Scan for the cell matching the given text and deliver its (x, y) coordinate at center. 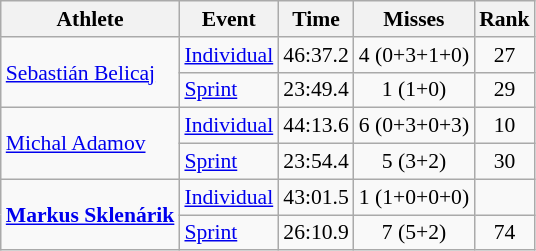
29 (504, 90)
27 (504, 55)
44:13.6 (316, 126)
1 (1+0) (414, 90)
6 (0+3+0+3) (414, 126)
Misses (414, 19)
5 (3+2) (414, 162)
43:01.5 (316, 197)
Markus Sklenárik (90, 214)
4 (0+3+1+0) (414, 55)
10 (504, 126)
Sebastián Belicaj (90, 72)
23:54.4 (316, 162)
46:37.2 (316, 55)
74 (504, 233)
23:49.4 (316, 90)
30 (504, 162)
Michal Adamov (90, 144)
Rank (504, 19)
1 (1+0+0+0) (414, 197)
Event (228, 19)
Athlete (90, 19)
7 (5+2) (414, 233)
26:10.9 (316, 233)
Time (316, 19)
